Extract the [X, Y] coordinate from the center of the cell holding the provided text.  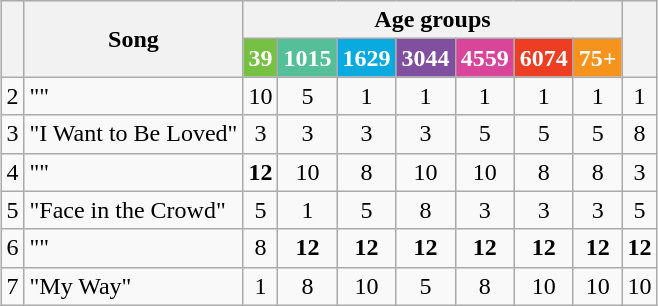
39 [260, 58]
75+ [598, 58]
6 [12, 248]
Age groups [432, 20]
"I Want to Be Loved" [134, 134]
2 [12, 96]
4559 [484, 58]
3044 [426, 58]
1629 [366, 58]
7 [12, 286]
6074 [544, 58]
Song [134, 39]
1015 [308, 58]
4 [12, 172]
"Face in the Crowd" [134, 210]
"My Way" [134, 286]
